Capture the cell that displays the provided text and extract its (X, Y) central coordinate. 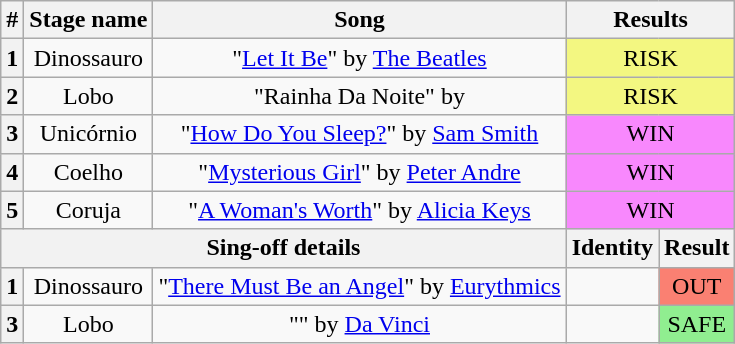
Sing-off details (284, 248)
Coelho (88, 172)
Coruja (88, 210)
SAFE (697, 324)
"There Must Be an Angel" by Eurythmics (360, 286)
"Mysterious Girl" by Peter Andre (360, 172)
5 (12, 210)
Song (360, 20)
"" by Da Vinci (360, 324)
Identity (612, 248)
2 (12, 96)
"Rainha Da Noite" by (360, 96)
Result (697, 248)
OUT (697, 286)
Results (650, 20)
"Let It Be" by The Beatles (360, 58)
"How Do You Sleep?" by Sam Smith (360, 134)
# (12, 20)
Stage name (88, 20)
"A Woman's Worth" by Alicia Keys (360, 210)
4 (12, 172)
Unicórnio (88, 134)
